For the text-containing cell, return its midpoint in (X, Y) coordinate format. 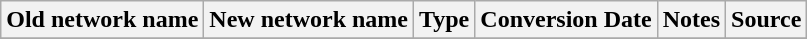
Source (766, 20)
Notes (691, 20)
Conversion Date (566, 20)
New network name (309, 20)
Type (444, 20)
Old network name (102, 20)
